For the text-containing cell, return its midpoint in (X, Y) coordinate format. 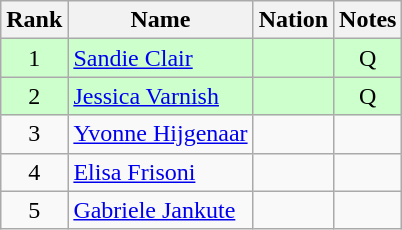
Nation (293, 20)
1 (34, 58)
3 (34, 134)
5 (34, 210)
Yvonne Hijgenaar (160, 134)
Rank (34, 20)
Elisa Frisoni (160, 172)
Notes (368, 20)
Sandie Clair (160, 58)
Gabriele Jankute (160, 210)
Jessica Varnish (160, 96)
Name (160, 20)
2 (34, 96)
4 (34, 172)
